Locate the cell with the specified text and output its [X, Y] center coordinate. 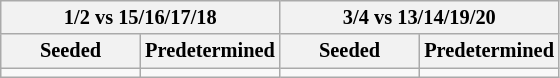
1/2 vs 15/16/17/18 [140, 17]
3/4 vs 13/14/19/20 [420, 17]
